Detect which cell encompasses the target text, then output its (x, y) center coordinate. 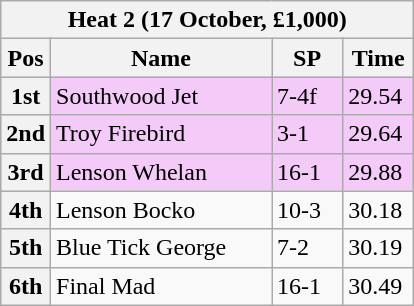
10-3 (308, 210)
Name (162, 58)
Troy Firebird (162, 134)
Southwood Jet (162, 96)
2nd (26, 134)
30.18 (378, 210)
Final Mad (162, 286)
Lenson Bocko (162, 210)
1st (26, 96)
6th (26, 286)
3-1 (308, 134)
30.49 (378, 286)
29.64 (378, 134)
7-4f (308, 96)
30.19 (378, 248)
Blue Tick George (162, 248)
SP (308, 58)
Time (378, 58)
5th (26, 248)
3rd (26, 172)
29.88 (378, 172)
Pos (26, 58)
Lenson Whelan (162, 172)
4th (26, 210)
7-2 (308, 248)
29.54 (378, 96)
Heat 2 (17 October, £1,000) (208, 20)
